Find where the given text appears and provide that cell's center as [X, Y] coordinate. 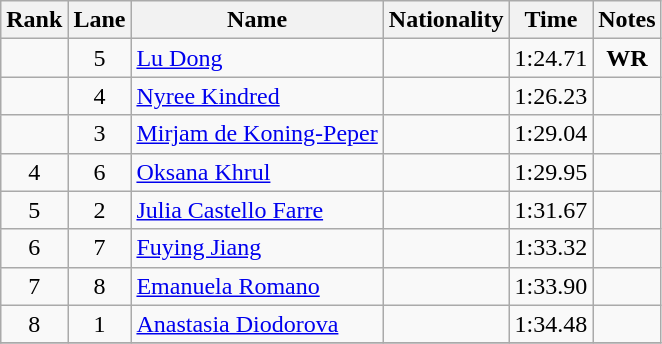
Notes [627, 20]
Nationality [446, 20]
Julia Castello Farre [257, 210]
Name [257, 20]
1:33.90 [551, 286]
Lu Dong [257, 58]
1:31.67 [551, 210]
Emanuela Romano [257, 286]
3 [100, 134]
WR [627, 58]
1:29.04 [551, 134]
Oksana Khrul [257, 172]
Nyree Kindred [257, 96]
Mirjam de Koning-Peper [257, 134]
Anastasia Diodorova [257, 324]
Rank [34, 20]
Lane [100, 20]
Time [551, 20]
1:33.32 [551, 248]
1:29.95 [551, 172]
1:24.71 [551, 58]
Fuying Jiang [257, 248]
2 [100, 210]
1:26.23 [551, 96]
1 [100, 324]
1:34.48 [551, 324]
